Pinpoint the cell where the given text exists, returning its [x, y] midpoint coordinate. 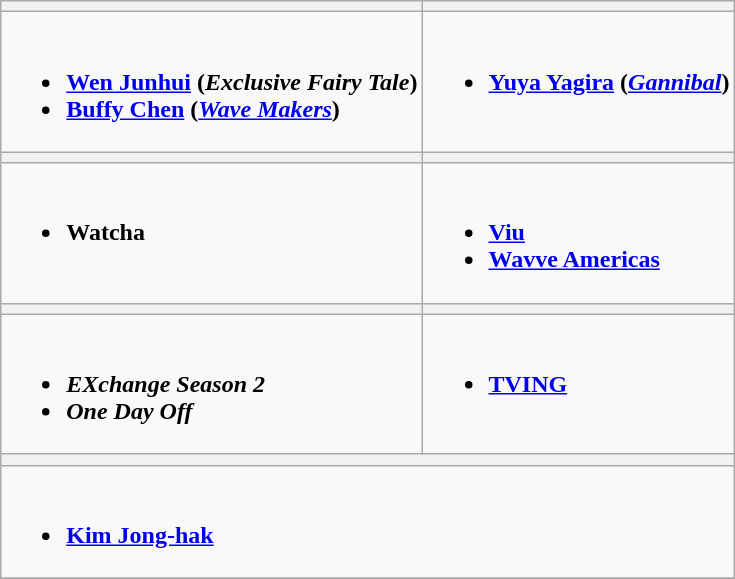
Watcha [212, 233]
Yuya Yagira (Gannibal) [579, 82]
EXchange Season 2 One Day Off [212, 384]
TVING [579, 384]
Wen Junhui (Exclusive Fairy Tale) Buffy Chen (Wave Makers) [212, 82]
Viu Wavve Americas [579, 233]
Kim Jong-hak [368, 522]
